Output the (X, Y) coordinate of the center of the cell containing the given text.  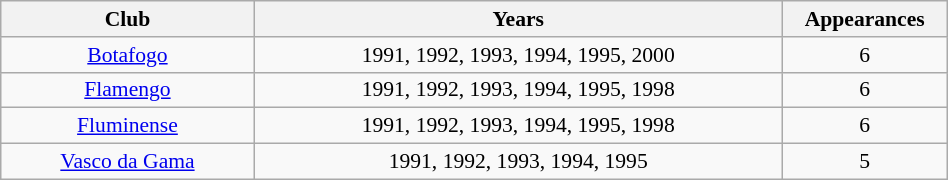
Fluminense (128, 126)
Vasco da Gama (128, 162)
Flamengo (128, 90)
5 (864, 162)
Club (128, 19)
Appearances (864, 19)
Botafogo (128, 55)
1991, 1992, 1993, 1994, 1995, 2000 (518, 55)
1991, 1992, 1993, 1994, 1995 (518, 162)
Years (518, 19)
